Capture the cell that displays the provided text and extract its (X, Y) central coordinate. 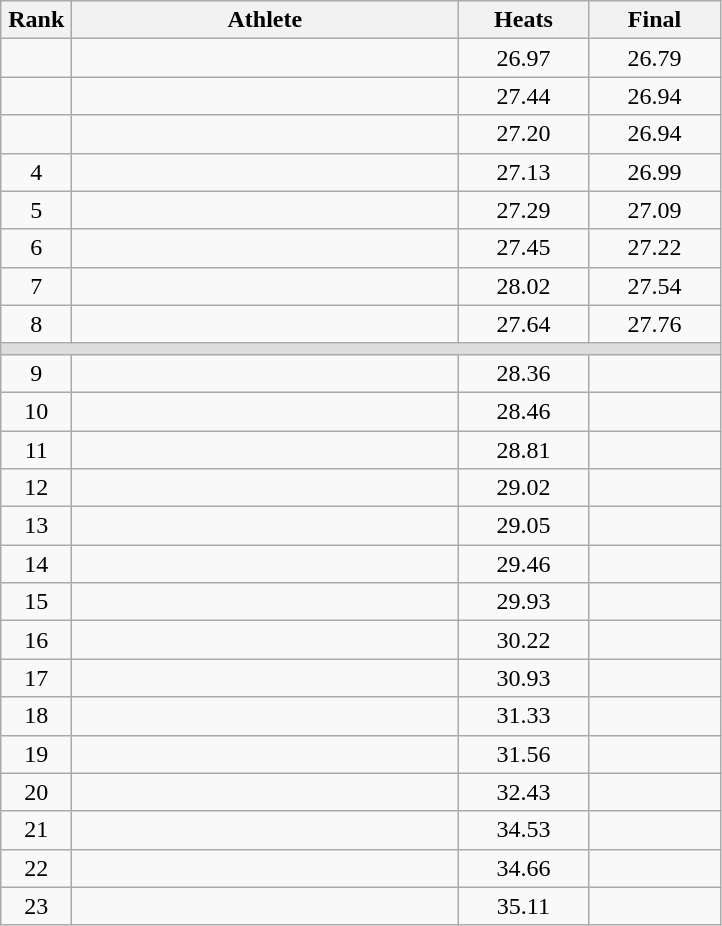
Rank (36, 20)
27.09 (654, 210)
34.66 (524, 868)
29.93 (524, 602)
27.64 (524, 324)
29.46 (524, 564)
12 (36, 488)
26.97 (524, 58)
28.36 (524, 373)
20 (36, 792)
15 (36, 602)
27.29 (524, 210)
18 (36, 716)
26.99 (654, 172)
8 (36, 324)
21 (36, 830)
Final (654, 20)
30.22 (524, 640)
7 (36, 286)
29.02 (524, 488)
17 (36, 678)
22 (36, 868)
27.13 (524, 172)
Heats (524, 20)
30.93 (524, 678)
9 (36, 373)
27.54 (654, 286)
16 (36, 640)
27.44 (524, 96)
32.43 (524, 792)
6 (36, 248)
14 (36, 564)
Athlete (265, 20)
27.20 (524, 134)
31.33 (524, 716)
28.02 (524, 286)
23 (36, 906)
5 (36, 210)
34.53 (524, 830)
26.79 (654, 58)
4 (36, 172)
28.46 (524, 411)
29.05 (524, 526)
27.76 (654, 324)
19 (36, 754)
28.81 (524, 449)
10 (36, 411)
13 (36, 526)
11 (36, 449)
35.11 (524, 906)
27.22 (654, 248)
27.45 (524, 248)
31.56 (524, 754)
